Return the (X, Y) coordinate for the center point of the cell that contains the specified text.  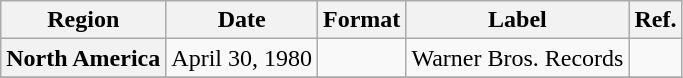
North America (84, 58)
Ref. (656, 20)
Region (84, 20)
Date (242, 20)
Warner Bros. Records (518, 58)
April 30, 1980 (242, 58)
Label (518, 20)
Format (362, 20)
